Output the [x, y] coordinate of the center of the cell containing the given text.  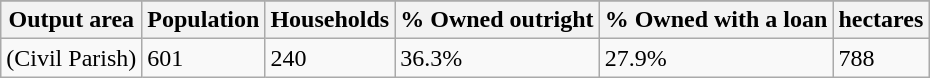
hectares [881, 20]
36.3% [497, 58]
Households [330, 20]
240 [330, 58]
601 [204, 58]
(Civil Parish) [72, 58]
27.9% [716, 58]
Population [204, 20]
% Owned with a loan [716, 20]
% Owned outright [497, 20]
788 [881, 58]
Output area [72, 20]
